Return (x, y) of the center of cell containing provided text 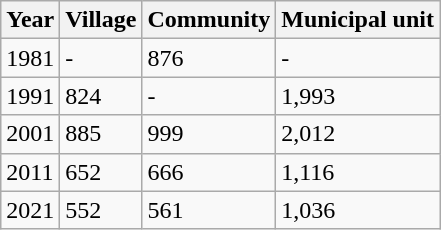
2,012 (358, 134)
885 (101, 134)
552 (101, 210)
1,036 (358, 210)
1,116 (358, 172)
2001 (30, 134)
666 (209, 172)
1,993 (358, 96)
561 (209, 210)
2021 (30, 210)
2011 (30, 172)
999 (209, 134)
Municipal unit (358, 20)
652 (101, 172)
876 (209, 58)
1981 (30, 58)
1991 (30, 96)
824 (101, 96)
Village (101, 20)
Community (209, 20)
Year (30, 20)
